Return the [X, Y] coordinate for the center point of the cell that contains the specified text.  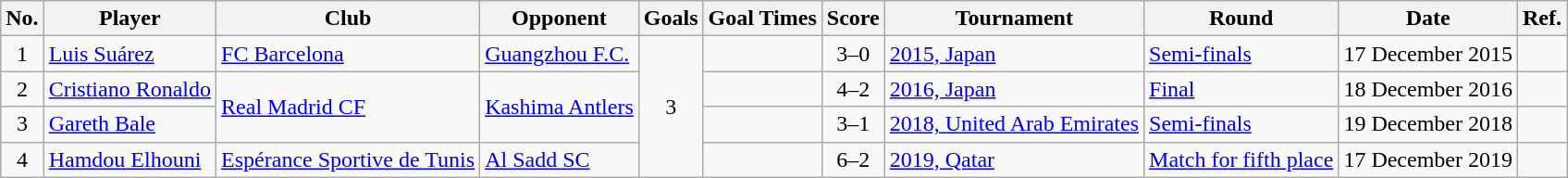
Opponent [560, 19]
2 [22, 89]
Tournament [1014, 19]
Luis Suárez [130, 54]
19 December 2018 [1428, 124]
Hamdou Elhouni [130, 159]
Round [1241, 19]
2018, United Arab Emirates [1014, 124]
FC Barcelona [348, 54]
Al Sadd SC [560, 159]
Ref. [1543, 19]
Goal Times [762, 19]
2015, Japan [1014, 54]
Club [348, 19]
2019, Qatar [1014, 159]
Match for fifth place [1241, 159]
Final [1241, 89]
Espérance Sportive de Tunis [348, 159]
Real Madrid CF [348, 107]
3–1 [853, 124]
Date [1428, 19]
6–2 [853, 159]
4 [22, 159]
1 [22, 54]
4–2 [853, 89]
2016, Japan [1014, 89]
Gareth Bale [130, 124]
No. [22, 19]
Kashima Antlers [560, 107]
18 December 2016 [1428, 89]
Goals [671, 19]
3–0 [853, 54]
17 December 2019 [1428, 159]
Cristiano Ronaldo [130, 89]
Guangzhou F.C. [560, 54]
17 December 2015 [1428, 54]
Player [130, 19]
Score [853, 19]
